Detect which cell encompasses the target text, then output its [X, Y] center coordinate. 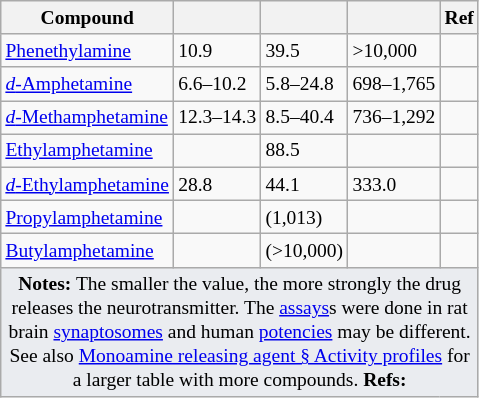
736–1,292 [394, 118]
333.0 [394, 184]
d-Amphetamine [88, 84]
(>10,000) [304, 250]
12.3–14.3 [218, 118]
Ref [460, 18]
Phenethylamine [88, 50]
88.5 [304, 150]
Ethylamphetamine [88, 150]
Butylamphetamine [88, 250]
d-Ethylamphetamine [88, 184]
Propylamphetamine [88, 216]
Compound [88, 18]
d-Methamphetamine [88, 118]
10.9 [218, 50]
28.8 [218, 184]
698–1,765 [394, 84]
(1,013) [304, 216]
44.1 [304, 184]
>10,000 [394, 50]
6.6–10.2 [218, 84]
8.5–40.4 [304, 118]
5.8–24.8 [304, 84]
39.5 [304, 50]
